Scan for the cell matching the given text and deliver its [X, Y] coordinate at center. 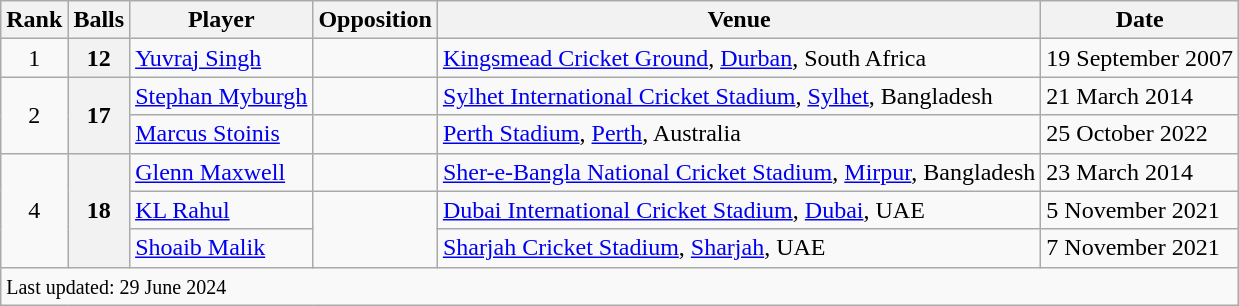
Date [1140, 20]
4 [34, 210]
Yuvraj Singh [222, 58]
5 November 2021 [1140, 210]
23 March 2014 [1140, 172]
25 October 2022 [1140, 134]
Perth Stadium, Perth, Australia [738, 134]
17 [99, 115]
Sharjah Cricket Stadium, Sharjah, UAE [738, 248]
21 March 2014 [1140, 96]
Venue [738, 20]
12 [99, 58]
7 November 2021 [1140, 248]
Last updated: 29 June 2024 [620, 286]
Balls [99, 20]
Shoaib Malik [222, 248]
18 [99, 210]
Sylhet International Cricket Stadium, Sylhet, Bangladesh [738, 96]
Rank [34, 20]
Marcus Stoinis [222, 134]
1 [34, 58]
Dubai International Cricket Stadium, Dubai, UAE [738, 210]
Sher-e-Bangla National Cricket Stadium, Mirpur, Bangladesh [738, 172]
Opposition [375, 20]
Kingsmead Cricket Ground, Durban, South Africa [738, 58]
2 [34, 115]
19 September 2007 [1140, 58]
Glenn Maxwell [222, 172]
Stephan Myburgh [222, 96]
Player [222, 20]
KL Rahul [222, 210]
